Capture the cell that displays the provided text and extract its [X, Y] central coordinate. 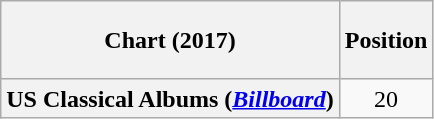
US Classical Albums (Billboard) [170, 98]
Position [386, 40]
20 [386, 98]
Chart (2017) [170, 40]
